Return [x, y] of the center of cell containing provided text 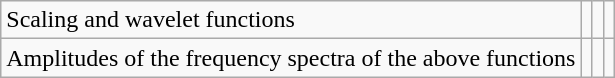
Scaling and wavelet functions [291, 20]
Amplitudes of the frequency spectra of the above functions [291, 58]
